Pinpoint the cell where the given text exists, returning its (x, y) midpoint coordinate. 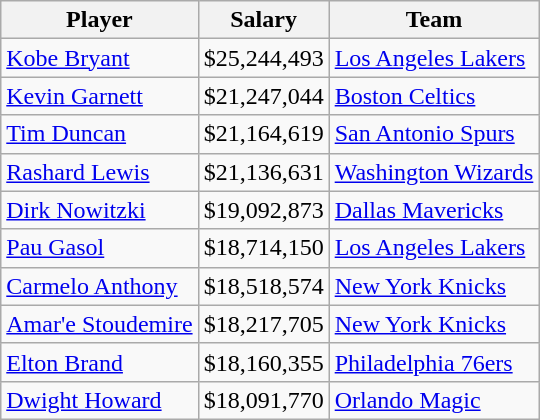
$18,518,574 (264, 286)
San Antonio Spurs (434, 134)
Elton Brand (100, 362)
$18,160,355 (264, 362)
$25,244,493 (264, 58)
Dallas Mavericks (434, 210)
$21,247,044 (264, 96)
Player (100, 20)
Washington Wizards (434, 172)
Amar'e Stoudemire (100, 324)
Kobe Bryant (100, 58)
Salary (264, 20)
Boston Celtics (434, 96)
$19,092,873 (264, 210)
Carmelo Anthony (100, 286)
Pau Gasol (100, 248)
$21,164,619 (264, 134)
Kevin Garnett (100, 96)
Team (434, 20)
$18,217,705 (264, 324)
Orlando Magic (434, 400)
Philadelphia 76ers (434, 362)
Tim Duncan (100, 134)
$21,136,631 (264, 172)
$18,714,150 (264, 248)
Dwight Howard (100, 400)
Rashard Lewis (100, 172)
Dirk Nowitzki (100, 210)
$18,091,770 (264, 400)
